Locate the cell with the specified text and output its (x, y) center coordinate. 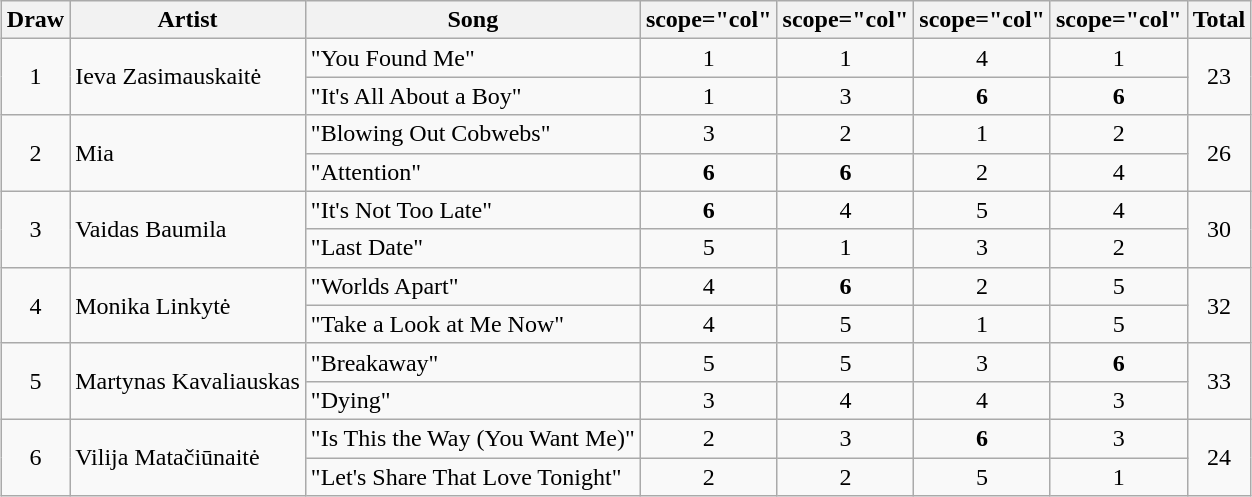
Total (1219, 20)
30 (1219, 229)
"Blowing Out Cobwebs" (472, 134)
Vaidas Baumila (188, 229)
32 (1219, 305)
"It's Not Too Late" (472, 210)
Monika Linkytė (188, 305)
Martynas Kavaliauskas (188, 381)
"Take a Look at Me Now" (472, 324)
"Last Date" (472, 248)
Ieva Zasimauskaitė (188, 77)
Song (472, 20)
33 (1219, 381)
26 (1219, 153)
"Attention" (472, 172)
Mia (188, 153)
Vilija Matačiūnaitė (188, 457)
"Dying" (472, 400)
"Worlds Apart" (472, 286)
"Let's Share That Love Tonight" (472, 477)
"It's All About a Boy" (472, 96)
Draw (35, 20)
24 (1219, 457)
Artist (188, 20)
23 (1219, 77)
"Is This the Way (You Want Me)" (472, 438)
"Breakaway" (472, 362)
"You Found Me" (472, 58)
